Detect which cell encompasses the target text, then output its [X, Y] center coordinate. 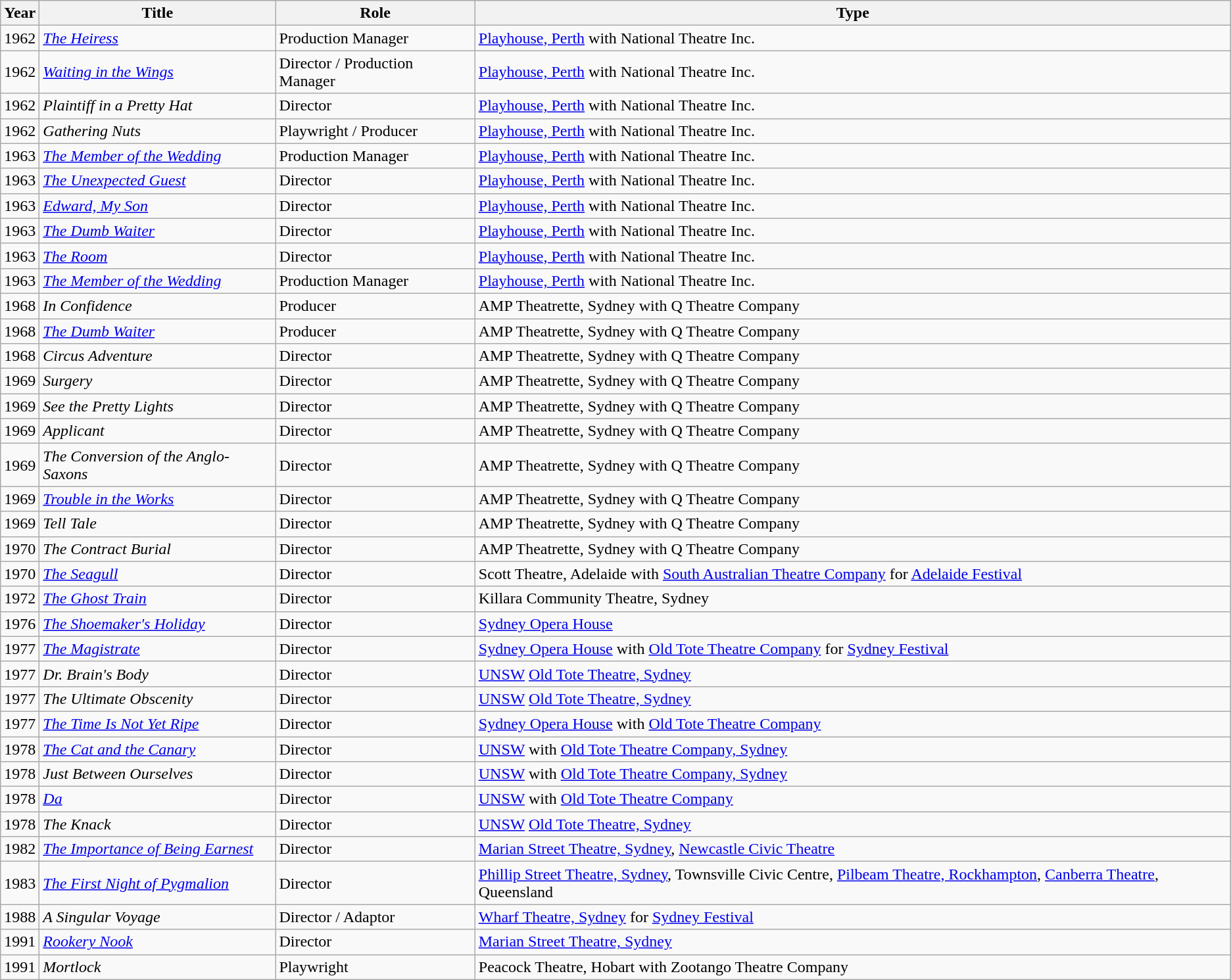
Sydney Opera House with Old Tote Theatre Company [852, 724]
The Room [158, 256]
Gathering Nuts [158, 131]
Peacock Theatre, Hobart with Zootango Theatre Company [852, 967]
Dr. Brain's Body [158, 674]
The Conversion of the Anglo-Saxons [158, 465]
Sydney Opera House with Old Tote Theatre Company for Sydney Festival [852, 649]
Phillip Street Theatre, Sydney, Townsville Civic Centre, Pilbeam Theatre, Rockhampton, Canberra Theatre, Queensland [852, 883]
Role [375, 13]
The Knack [158, 824]
The Unexpected Guest [158, 181]
Edward, My Son [158, 206]
The Cat and the Canary [158, 749]
Waiting in the Wings [158, 72]
The Importance of Being Earnest [158, 849]
1976 [20, 624]
Mortlock [158, 967]
The Magistrate [158, 649]
Playwright / Producer [375, 131]
Rookery Nook [158, 942]
The Ghost Train [158, 599]
Applicant [158, 431]
The Contract Burial [158, 549]
1982 [20, 849]
Director / Adaptor [375, 917]
Surgery [158, 381]
Wharf Theatre, Sydney for Sydney Festival [852, 917]
Year [20, 13]
The Seagull [158, 574]
Da [158, 799]
Type [852, 13]
The Ultimate Obscenity [158, 699]
Title [158, 13]
Director / Production Manager [375, 72]
Scott Theatre, Adelaide with South Australian Theatre Company for Adelaide Festival [852, 574]
Marian Street Theatre, Sydney, Newcastle Civic Theatre [852, 849]
Just Between Ourselves [158, 774]
In Confidence [158, 306]
The First Night of Pygmalion [158, 883]
Trouble in the Works [158, 499]
Circus Adventure [158, 356]
The Shoemaker's Holiday [158, 624]
1972 [20, 599]
Sydney Opera House [852, 624]
1983 [20, 883]
Plaintiff in a Pretty Hat [158, 106]
1988 [20, 917]
Tell Tale [158, 524]
See the Pretty Lights [158, 406]
Playwright [375, 967]
The Heiress [158, 38]
UNSW with Old Tote Theatre Company [852, 799]
The Time Is Not Yet Ripe [158, 724]
Killara Community Theatre, Sydney [852, 599]
Marian Street Theatre, Sydney [852, 942]
A Singular Voyage [158, 917]
